Return the [X, Y] coordinate for the center point of the cell that contains the specified text.  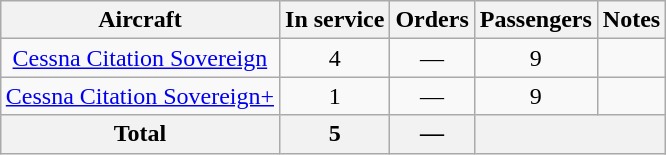
4 [335, 58]
Passengers [536, 20]
1 [335, 96]
Orders [432, 20]
Aircraft [140, 20]
Total [140, 134]
Cessna Citation Sovereign [140, 58]
Notes [631, 20]
Cessna Citation Sovereign+ [140, 96]
In service [335, 20]
5 [335, 134]
